Provide the [X, Y] coordinate of the cell's center where the given text is located.  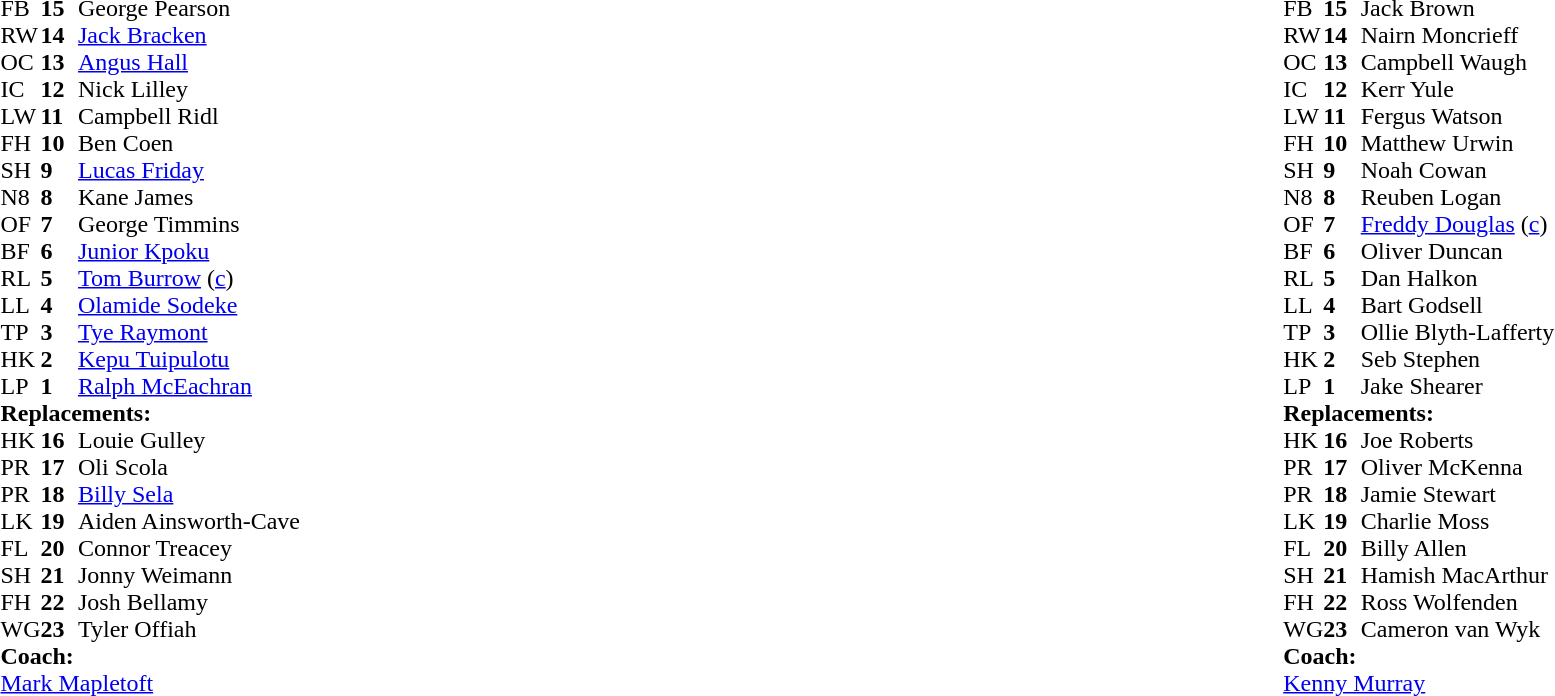
Oli Scola [189, 468]
Jack Bracken [189, 36]
Ben Coen [189, 144]
Jamie Stewart [1458, 494]
Ralph McEachran [189, 386]
Oliver McKenna [1458, 468]
Joe Roberts [1458, 440]
Jonny Weimann [189, 576]
Hamish MacArthur [1458, 576]
Ross Wolfenden [1458, 602]
Ollie Blyth-Lafferty [1458, 332]
Tom Burrow (c) [189, 278]
Kepu Tuipulotu [189, 360]
Tyler Offiah [189, 630]
Charlie Moss [1458, 522]
Angus Hall [189, 62]
Josh Bellamy [189, 602]
Tye Raymont [189, 332]
Noah Cowan [1458, 170]
Kane James [189, 198]
Lucas Friday [189, 170]
Billy Sela [189, 494]
Campbell Waugh [1458, 62]
Jake Shearer [1458, 386]
Junior Kpoku [189, 252]
Freddy Douglas (c) [1458, 224]
Reuben Logan [1458, 198]
Billy Allen [1458, 548]
Nick Lilley [189, 90]
Matthew Urwin [1458, 144]
Aiden Ainsworth-Cave [189, 522]
Fergus Watson [1458, 116]
George Timmins [189, 224]
Kerr Yule [1458, 90]
Olamide Sodeke [189, 306]
Oliver Duncan [1458, 252]
Bart Godsell [1458, 306]
Nairn Moncrieff [1458, 36]
Connor Treacey [189, 548]
Louie Gulley [189, 440]
Seb Stephen [1458, 360]
Dan Halkon [1458, 278]
Campbell Ridl [189, 116]
Cameron van Wyk [1458, 630]
